Extract the [x, y] coordinate from the center of the cell holding the provided text.  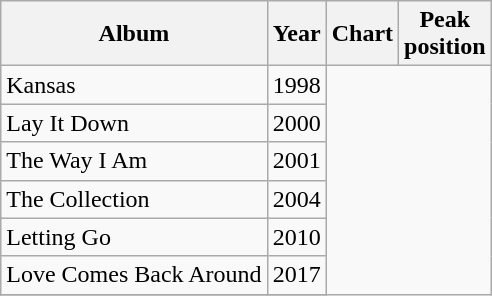
Peakposition [445, 34]
Love Comes Back Around [134, 275]
Album [134, 34]
The Collection [134, 199]
Kansas [134, 85]
2001 [296, 161]
The Way I Am [134, 161]
1998 [296, 85]
Letting Go [134, 237]
2010 [296, 237]
Lay It Down [134, 123]
2000 [296, 123]
Year [296, 34]
2017 [296, 275]
Chart [362, 34]
2004 [296, 199]
